From the cell containing the given text, extract its center point as [x, y] coordinate. 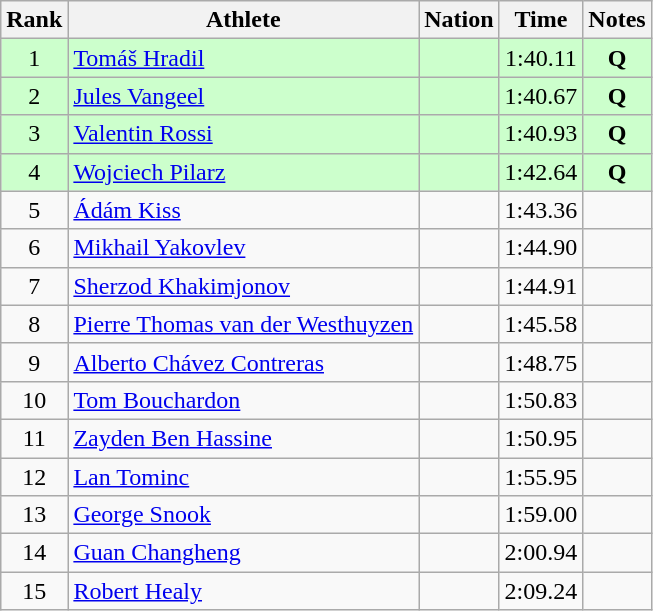
George Snook [244, 515]
1:44.91 [541, 286]
Guan Changheng [244, 553]
Notes [617, 20]
1:40.93 [541, 134]
9 [34, 362]
Ádám Kiss [244, 210]
1:48.75 [541, 362]
Robert Healy [244, 591]
15 [34, 591]
2:09.24 [541, 591]
4 [34, 172]
13 [34, 515]
7 [34, 286]
6 [34, 248]
Sherzod Khakimjonov [244, 286]
8 [34, 324]
5 [34, 210]
1:43.36 [541, 210]
Lan Tominc [244, 477]
1:40.11 [541, 58]
Athlete [244, 20]
Valentin Rossi [244, 134]
11 [34, 438]
1:42.64 [541, 172]
14 [34, 553]
10 [34, 400]
1:44.90 [541, 248]
Alberto Chávez Contreras [244, 362]
Wojciech Pilarz [244, 172]
1:55.95 [541, 477]
Time [541, 20]
2:00.94 [541, 553]
Mikhail Yakovlev [244, 248]
1 [34, 58]
1:40.67 [541, 96]
1:50.95 [541, 438]
12 [34, 477]
1:50.83 [541, 400]
1:59.00 [541, 515]
Jules Vangeel [244, 96]
2 [34, 96]
Rank [34, 20]
Tom Bouchardon [244, 400]
Zayden Ben Hassine [244, 438]
3 [34, 134]
Pierre Thomas van der Westhuyzen [244, 324]
1:45.58 [541, 324]
Nation [459, 20]
Tomáš Hradil [244, 58]
